For the text-containing cell, return its midpoint in [X, Y] coordinate format. 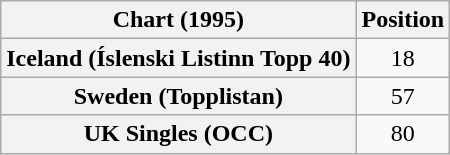
Sweden (Topplistan) [178, 96]
18 [403, 58]
UK Singles (OCC) [178, 134]
57 [403, 96]
Position [403, 20]
Iceland (Íslenski Listinn Topp 40) [178, 58]
Chart (1995) [178, 20]
80 [403, 134]
